Return the (X, Y) coordinate for the center point of the cell that contains the specified text.  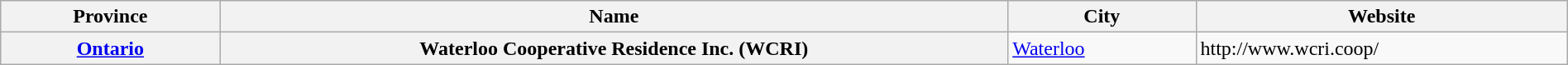
Website (1381, 17)
City (1102, 17)
Ontario (111, 48)
Name (614, 17)
Waterloo Cooperative Residence Inc. (WCRI) (614, 48)
Province (111, 17)
http://www.wcri.coop/ (1381, 48)
Waterloo (1102, 48)
